Pinpoint the cell where the given text exists, returning its (x, y) midpoint coordinate. 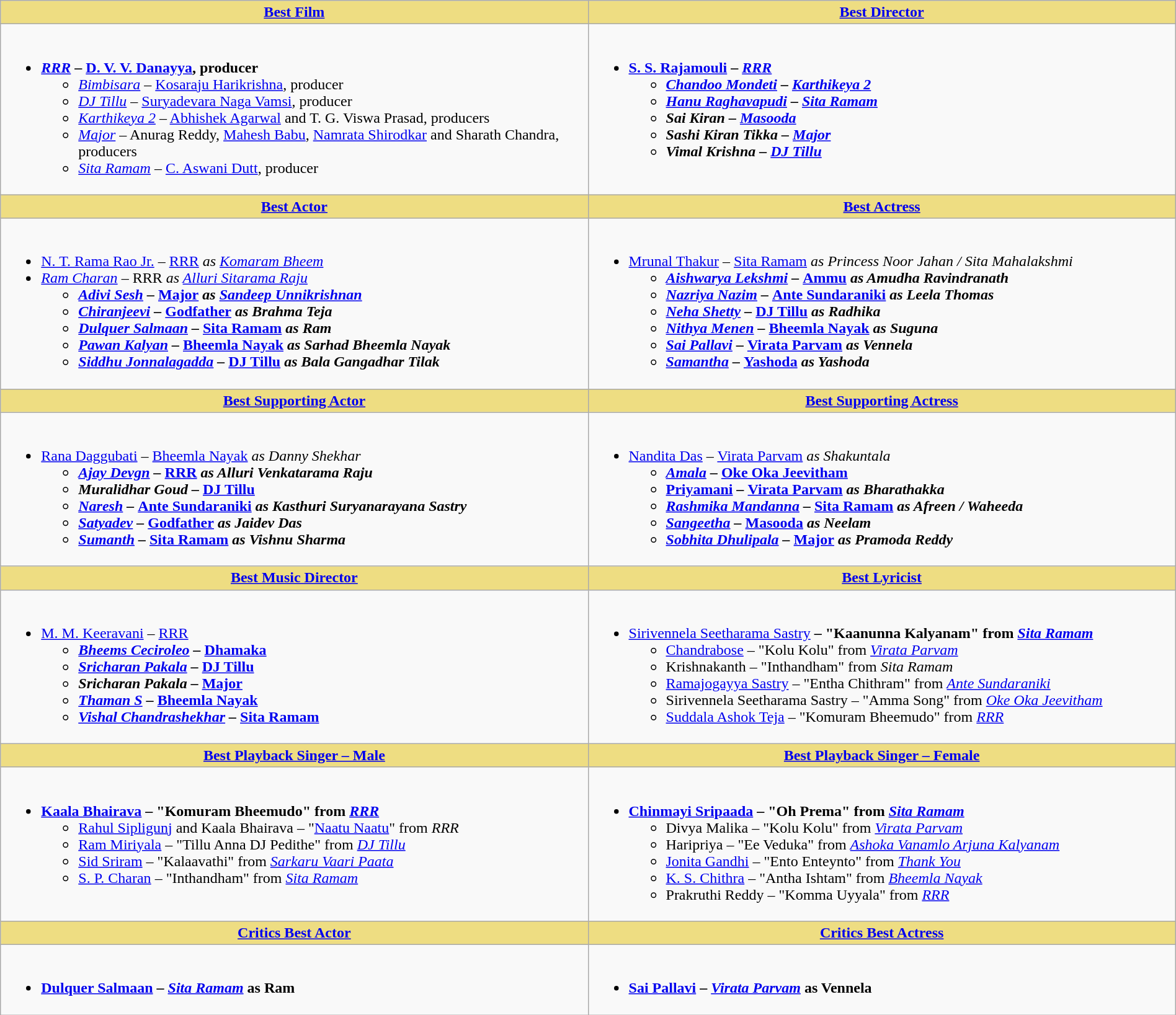
Critics Best Actress (882, 933)
Best Lyricist (882, 578)
Best Playback Singer – Male (294, 755)
Best Playback Singer – Female (882, 755)
Best Supporting Actor (294, 401)
S. S. Rajamouli – RRRChandoo Mondeti – Karthikeya 2Hanu Raghavapudi – Sita RamamSai Kiran – MasoodaSashi Kiran Tikka – MajorVimal Krishna – DJ Tillu (882, 109)
Best Film (294, 12)
Sai Pallavi – Virata Parvam as Vennela (882, 980)
Best Supporting Actress (882, 401)
Best Actor (294, 206)
Dulquer Salmaan – Sita Ramam as Ram (294, 980)
Best Director (882, 12)
Critics Best Actor (294, 933)
Best Actress (882, 206)
Best Music Director (294, 578)
